From the cell containing the given text, extract its center point as (x, y) coordinate. 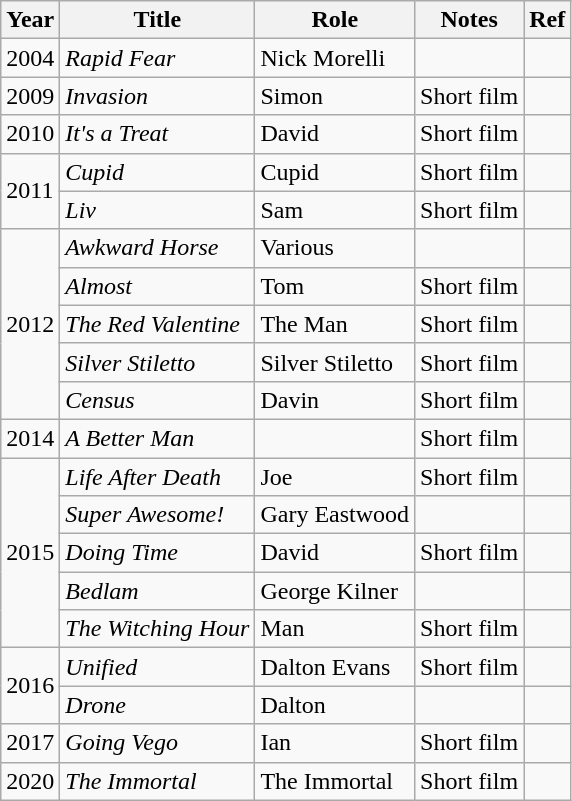
2016 (30, 686)
Gary Eastwood (335, 515)
Invasion (158, 96)
Dalton Evans (335, 667)
Role (335, 20)
Various (335, 248)
Title (158, 20)
Man (335, 629)
The Red Valentine (158, 324)
Doing Time (158, 553)
Tom (335, 286)
Nick Morelli (335, 58)
Davin (335, 400)
2017 (30, 743)
Ian (335, 743)
Drone (158, 705)
Almost (158, 286)
The Man (335, 324)
Sam (335, 210)
2020 (30, 781)
Joe (335, 477)
Notes (470, 20)
2004 (30, 58)
Simon (335, 96)
Census (158, 400)
Bedlam (158, 591)
2012 (30, 324)
Awkward Horse (158, 248)
Going Vego (158, 743)
Super Awesome! (158, 515)
George Kilner (335, 591)
Unified (158, 667)
2014 (30, 438)
Liv (158, 210)
Dalton (335, 705)
A Better Man (158, 438)
Rapid Fear (158, 58)
2009 (30, 96)
Year (30, 20)
Life After Death (158, 477)
Ref (548, 20)
2015 (30, 553)
It's a Treat (158, 134)
The Witching Hour (158, 629)
2010 (30, 134)
2011 (30, 191)
